Locate the cell with the specified text and output its [x, y] center coordinate. 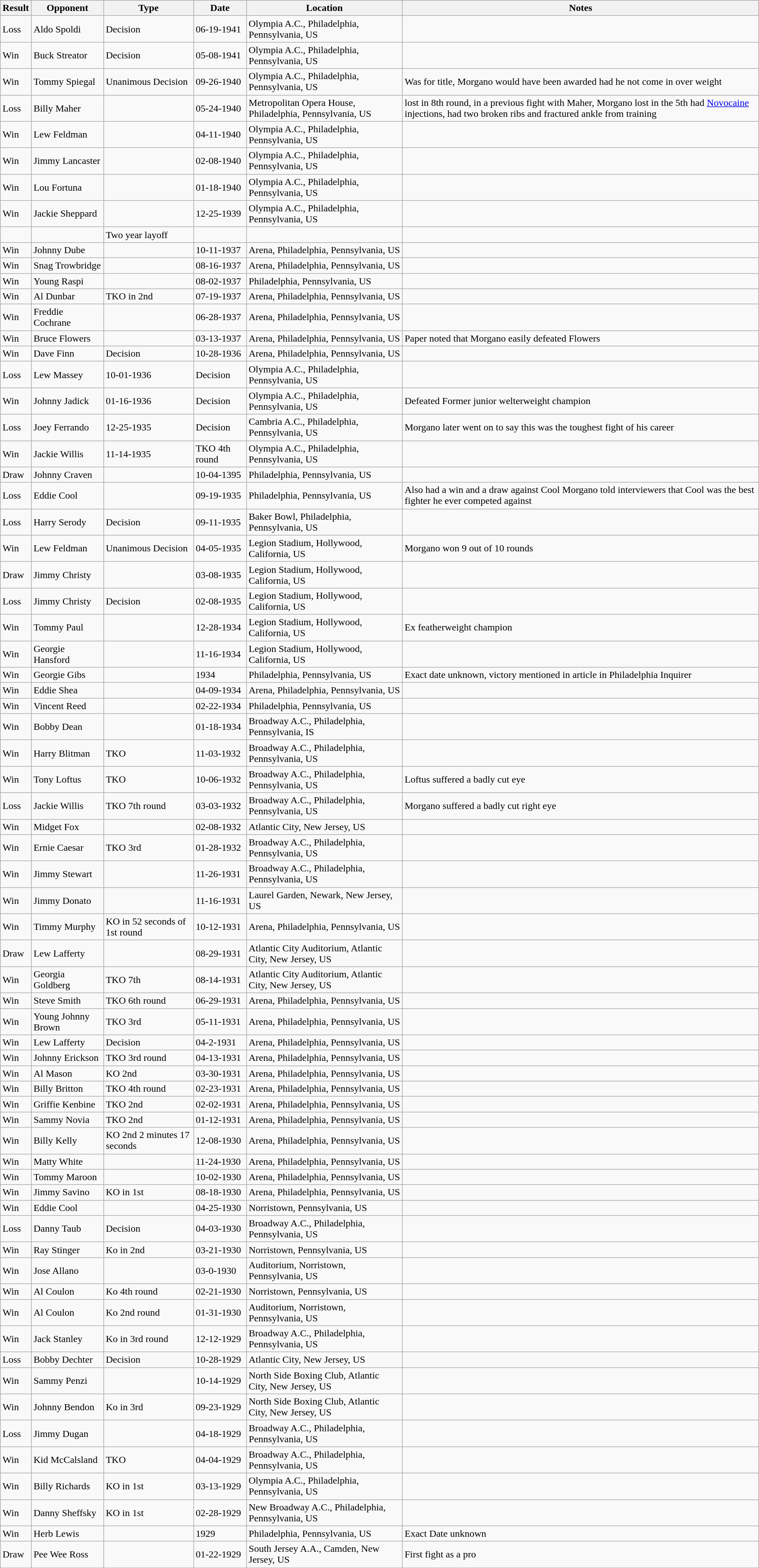
Snag Trowbridge [67, 265]
KO 2nd [148, 1073]
10-11-1937 [220, 250]
01-16-1936 [148, 401]
Ray Stinger [67, 1250]
Two year layoff [148, 234]
KO 2nd 2 minutes 17 seconds [148, 1141]
Opponent [67, 8]
06-28-1937 [220, 317]
Danny Sheffsky [67, 1512]
Johnny Dube [67, 250]
11-14-1935 [148, 454]
Ko in 3rd round [148, 1339]
Jimmy Savino [67, 1192]
04-09-1934 [220, 690]
Johnny Craven [67, 475]
03-30-1931 [220, 1073]
08-29-1931 [220, 953]
Also had a win and a draw against Cool Morgano told interviewers that Cool was the best fighter he ever competed against [581, 496]
Harry Blitman [67, 753]
02-08-1932 [220, 827]
Georgie Hansford [67, 654]
Griffie Kenbine [67, 1104]
Tommy Paul [67, 627]
TKO 3rd round [148, 1058]
1934 [220, 675]
TKO in 2nd [148, 297]
Laurel Garden, Newark, New Jersey, US [324, 901]
02-28-1929 [220, 1512]
Loftus suffered a badly cut eye [581, 780]
07-19-1937 [220, 297]
Freddie Cochrane [67, 317]
01-18-1934 [220, 727]
Johnny Jadick [67, 401]
10-28-1929 [220, 1360]
09-26-1940 [220, 82]
09-19-1935 [220, 496]
South Jersey A.A., Camden, New Jersey, US [324, 1555]
Young Raspi [67, 281]
01-28-1932 [220, 848]
02-08-1935 [220, 601]
10-06-1932 [220, 780]
Ex featherweight champion [581, 627]
Harry Serody [67, 522]
08-02-1937 [220, 281]
08-14-1931 [220, 979]
10-14-1929 [220, 1381]
KO in 52 seconds of 1st round [148, 927]
03-13-1937 [220, 338]
Midget Fox [67, 827]
Ko in 2nd [148, 1250]
Paper noted that Morgano easily defeated Flowers [581, 338]
Bobby Dechter [67, 1360]
09-23-1929 [220, 1407]
Morgano later went on to say this was the toughest fight of his career [581, 428]
03-21-1930 [220, 1250]
11-16-1934 [220, 654]
Lew Massey [67, 375]
04-25-1930 [220, 1208]
New Broadway A.C., Philadelphia, Pennsylvania, US [324, 1512]
12-08-1930 [220, 1141]
05-11-1931 [220, 1022]
Billy Britton [67, 1089]
Buck Streator [67, 55]
10-12-1931 [220, 927]
Steve Smith [67, 1000]
Morgano won 9 out of 10 rounds [581, 548]
03-0-1930 [220, 1271]
Danny Taub [67, 1228]
11-03-1932 [220, 753]
11-24-1930 [220, 1161]
Notes [581, 8]
TKO 7th [148, 979]
09-11-1935 [220, 522]
08-16-1937 [220, 265]
12-25-1935 [148, 428]
03-08-1935 [220, 574]
Pee Wee Ross [67, 1555]
Baker Bowl, Philadelphia, Pennsylvania, US [324, 522]
Al Mason [67, 1073]
Johnny Bendon [67, 1407]
Georgia Goldberg [67, 979]
Jack Stanley [67, 1339]
Sammy Novia [67, 1120]
Georgie Gibs [67, 675]
Bobby Dean [67, 727]
04-04-1929 [220, 1460]
Ko in 3rd [148, 1407]
First fight as a pro [581, 1555]
11-26-1931 [220, 874]
Lou Fortuna [67, 187]
04-11-1940 [220, 135]
Jimmy Stewart [67, 874]
01-22-1929 [220, 1555]
Herb Lewis [67, 1534]
Defeated Former junior welterweight champion [581, 401]
Jimmy Donato [67, 901]
Sammy Penzi [67, 1381]
Joey Ferrando [67, 428]
Was for title, Morgano would have been awarded had he not come in over weight [581, 82]
Exact Date unknown [581, 1534]
Metropolitan Opera House, Philadelphia, Pennsylvania, US [324, 108]
Tommy Maroon [67, 1177]
12-28-1934 [220, 627]
Al Dunbar [67, 297]
Dave Finn [67, 354]
Kid McCalsland [67, 1460]
Ernie Caesar [67, 848]
Jimmy Dugan [67, 1434]
Bruce Flowers [67, 338]
Vincent Reed [67, 706]
03-13-1929 [220, 1486]
06-29-1931 [220, 1000]
Johnny Erickson [67, 1058]
11-16-1931 [220, 901]
02-23-1931 [220, 1089]
Type [148, 8]
Billy Maher [67, 108]
Date [220, 8]
04-13-1931 [220, 1058]
Jose Allano [67, 1271]
02-21-1930 [220, 1291]
TKO 7th round [148, 806]
Billy Richards [67, 1486]
Morgano suffered a badly cut right eye [581, 806]
08-18-1930 [220, 1192]
Jackie Sheppard [67, 213]
02-08-1940 [220, 161]
Jimmy Lancaster [67, 161]
02-22-1934 [220, 706]
05-24-1940 [220, 108]
01-12-1931 [220, 1120]
Eddie Shea [67, 690]
Cambria A.C., Philadelphia, Pennsylvania, US [324, 428]
12-12-1929 [220, 1339]
Billy Kelly [67, 1141]
10-28-1936 [220, 354]
Young Johnny Brown [67, 1022]
06-19-1941 [220, 29]
10-01-1936 [148, 375]
1929 [220, 1534]
Broadway A.C., Philadelphia, Pennsylvania, IS [324, 727]
10-02-1930 [220, 1177]
12-25-1939 [220, 213]
Location [324, 8]
Ko 2nd round [148, 1312]
05-08-1941 [220, 55]
02-02-1931 [220, 1104]
Exact date unknown, victory mentioned in article in Philadelphia Inquirer [581, 675]
Tony Loftus [67, 780]
Aldo Spoldi [67, 29]
10-04-1395 [220, 475]
04-03-1930 [220, 1228]
04-05-1935 [220, 548]
04-18-1929 [220, 1434]
01-18-1940 [220, 187]
TKO 6th round [148, 1000]
Tommy Spiegal [67, 82]
Matty White [67, 1161]
01-31-1930 [220, 1312]
03-03-1932 [220, 806]
04-2-1931 [220, 1043]
Ko 4th round [148, 1291]
Result [16, 8]
Timmy Murphy [67, 927]
